Pinpoint the cell where the given text exists, returning its [X, Y] midpoint coordinate. 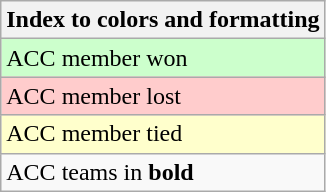
ACC member lost [163, 96]
ACC member tied [163, 134]
ACC teams in bold [163, 172]
Index to colors and formatting [163, 20]
ACC member won [163, 58]
